Capture the cell that displays the provided text and extract its [X, Y] central coordinate. 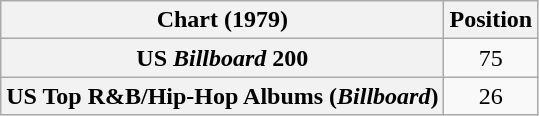
75 [491, 58]
US Billboard 200 [222, 58]
US Top R&B/Hip-Hop Albums (Billboard) [222, 96]
Chart (1979) [222, 20]
Position [491, 20]
26 [491, 96]
